Detect which cell encompasses the target text, then output its (X, Y) center coordinate. 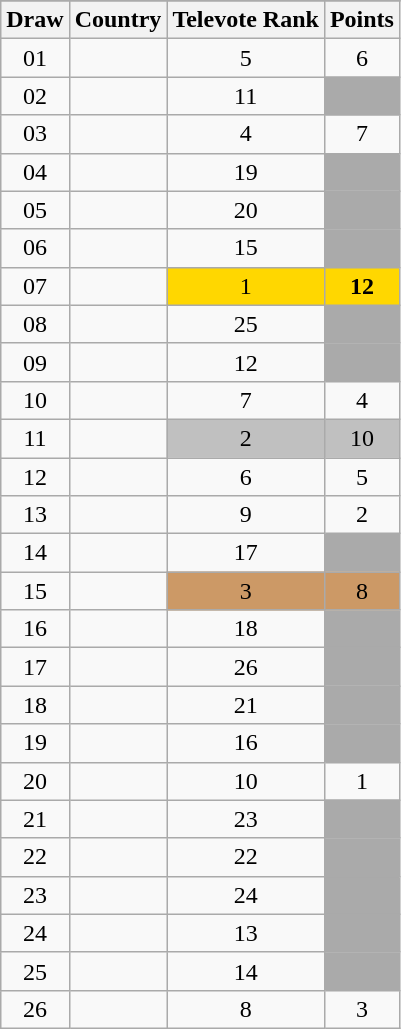
02 (35, 96)
Televote Rank (246, 20)
03 (35, 134)
01 (35, 58)
Country (118, 20)
Draw (35, 20)
9 (246, 515)
05 (35, 210)
06 (35, 248)
09 (35, 362)
04 (35, 172)
08 (35, 324)
Points (362, 20)
07 (35, 286)
